Pinpoint the cell where the given text exists, returning its (x, y) midpoint coordinate. 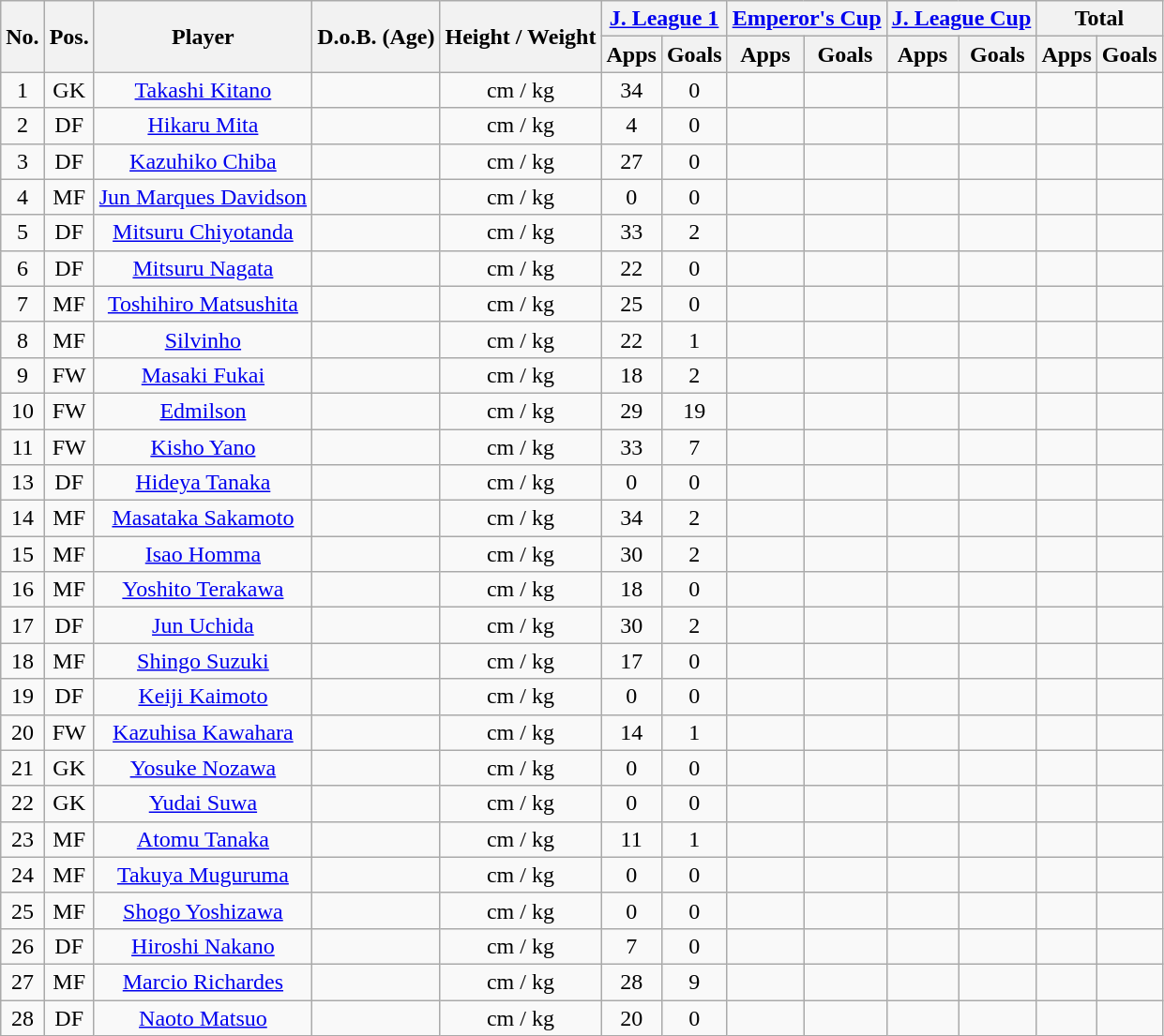
Total (1099, 19)
Naoto Matsuo (203, 1017)
Mitsuru Chiyotanda (203, 233)
13 (23, 483)
Jun Marques Davidson (203, 197)
Yoshito Terakawa (203, 590)
Kisho Yano (203, 447)
24 (23, 875)
Hikaru Mita (203, 126)
Takashi Kitano (203, 90)
Marcio Richardes (203, 982)
Kazuhiko Chiba (203, 161)
Isao Homma (203, 554)
Player (203, 37)
21 (23, 768)
Keiji Kaimoto (203, 697)
29 (631, 411)
Height / Weight (521, 37)
8 (23, 339)
Emperor's Cup (807, 19)
J. League Cup (961, 19)
Yudai Suwa (203, 803)
Atomu Tanaka (203, 839)
Shogo Yoshizawa (203, 910)
Hiroshi Nakano (203, 946)
Masataka Sakamoto (203, 518)
26 (23, 946)
15 (23, 554)
Shingo Suzuki (203, 661)
D.o.B. (Age) (376, 37)
Toshihiro Matsushita (203, 304)
Jun Uchida (203, 625)
Kazuhisa Kawahara (203, 732)
Hideya Tanaka (203, 483)
23 (23, 839)
No. (23, 37)
6 (23, 268)
Edmilson (203, 411)
5 (23, 233)
16 (23, 590)
Mitsuru Nagata (203, 268)
Masaki Fukai (203, 375)
Yosuke Nozawa (203, 768)
3 (23, 161)
Pos. (69, 37)
J. League 1 (664, 19)
10 (23, 411)
Takuya Muguruma (203, 875)
Silvinho (203, 339)
